Determine the (x, y) coordinate at the center of the cell enclosing the given text.  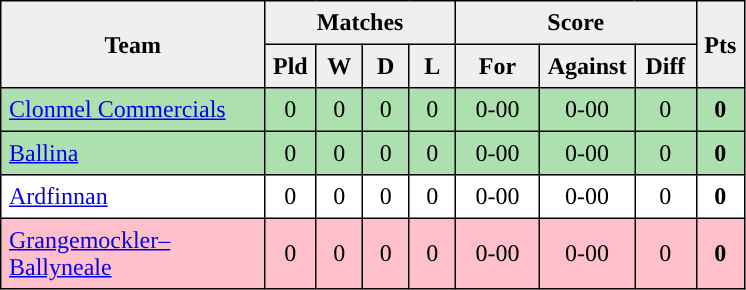
Team (133, 44)
Matches (360, 23)
D (385, 66)
Ballina (133, 153)
For (497, 66)
Clonmel Commercials (133, 110)
Against (586, 66)
Diff (666, 66)
Ardfinnan (133, 197)
W (339, 66)
Pts (720, 44)
Grangemockler–Ballyneale (133, 253)
Score (576, 23)
L (432, 66)
Pld (290, 66)
